Find where the given text appears and provide that cell's center as [X, Y] coordinate. 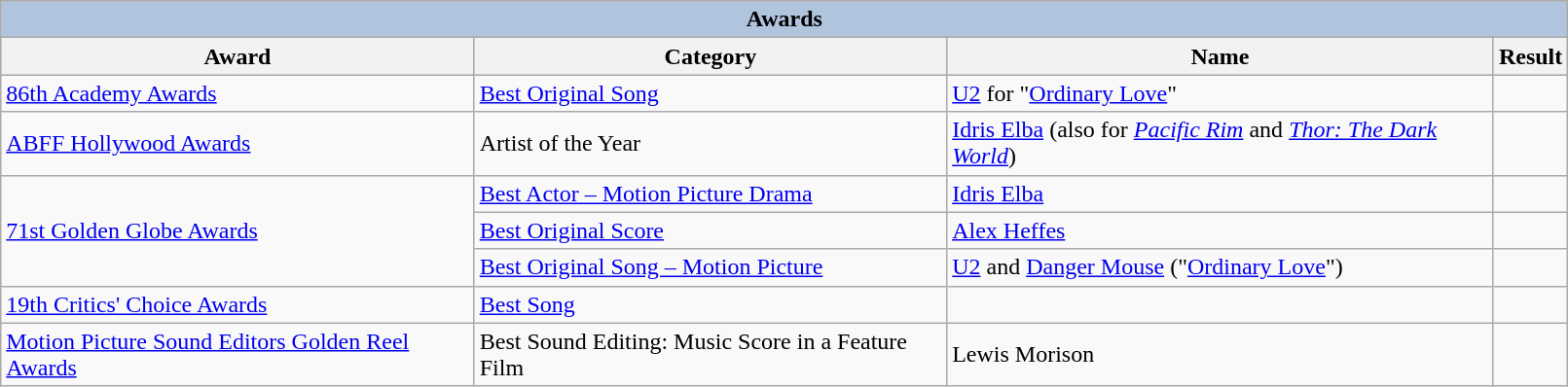
Best Original Song [711, 93]
Best Original Score [711, 230]
U2 and Danger Mouse ("Ordinary Love") [1221, 267]
19th Critics' Choice Awards [237, 304]
Name [1221, 56]
Lewis Morison [1221, 354]
Motion Picture Sound Editors Golden Reel Awards [237, 354]
ABFF Hollywood Awards [237, 144]
71st Golden Globe Awards [237, 230]
Idris Elba (also for Pacific Rim and Thor: The Dark World) [1221, 144]
Artist of the Year [711, 144]
86th Academy Awards [237, 93]
U2 for "Ordinary Love" [1221, 93]
Best Original Song – Motion Picture [711, 267]
Category [711, 56]
Best Sound Editing: Music Score in a Feature Film [711, 354]
Best Song [711, 304]
Awards [784, 19]
Alex Heffes [1221, 230]
Best Actor – Motion Picture Drama [711, 193]
Result [1530, 56]
Award [237, 56]
Idris Elba [1221, 193]
